Return the [x, y] coordinate for the center point of the cell that contains the specified text.  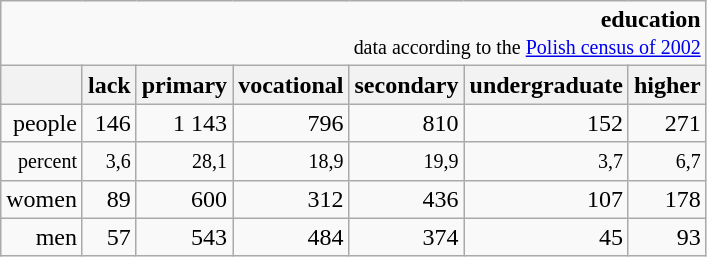
312 [291, 199]
107 [546, 199]
3,6 [109, 161]
543 [184, 237]
3,7 [546, 161]
primary [184, 85]
percent [42, 161]
18,9 [291, 161]
484 [291, 237]
people [42, 123]
271 [667, 123]
men [42, 237]
93 [667, 237]
6,7 [667, 161]
19,9 [406, 161]
secondary [406, 85]
vocational [291, 85]
higher [667, 85]
89 [109, 199]
796 [291, 123]
45 [546, 237]
374 [406, 237]
810 [406, 123]
436 [406, 199]
178 [667, 199]
educationdata according to the Polish census of 2002 [354, 34]
600 [184, 199]
57 [109, 237]
undergraduate [546, 85]
1 143 [184, 123]
lack [109, 85]
146 [109, 123]
28,1 [184, 161]
152 [546, 123]
women [42, 199]
